Provide the [X, Y] coordinate of the cell's center where the given text is located.  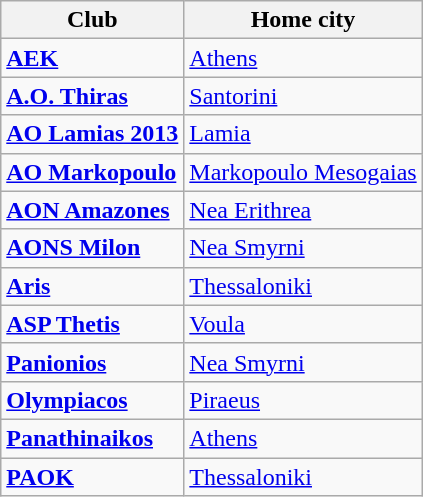
Olympiacos [92, 400]
Aris [92, 286]
AO Lamias 2013 [92, 134]
AONS Milon [92, 248]
AON Amazones [92, 210]
Piraeus [303, 400]
Voula [303, 324]
A.O. Thiras [92, 96]
Panionios [92, 362]
Home city [303, 20]
AO Markopoulo [92, 172]
Nea Erithrea [303, 210]
ASP Thetis [92, 324]
Santorini [303, 96]
AEK [92, 58]
Panathinaikos [92, 438]
Markopoulo Mesogaias [303, 172]
Club [92, 20]
Lamia [303, 134]
PAOK [92, 477]
